Provide the [x, y] coordinate of the cell's center where the given text is located.  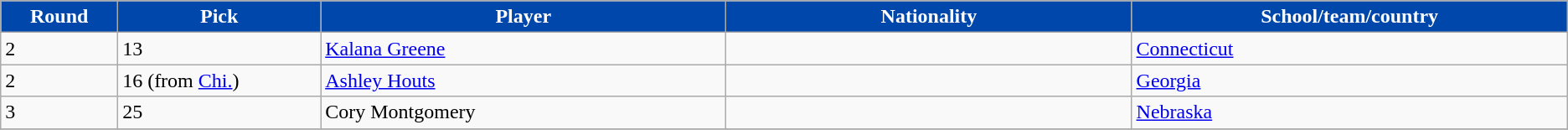
Player [524, 17]
13 [219, 49]
Georgia [1349, 81]
Nationality [929, 17]
Connecticut [1349, 49]
Ashley Houts [524, 81]
Round [59, 17]
Kalana Greene [524, 49]
16 (from Chi.) [219, 81]
Nebraska [1349, 112]
School/team/country [1349, 17]
25 [219, 112]
3 [59, 112]
Cory Montgomery [524, 112]
Pick [219, 17]
